Scan for the cell matching the given text and deliver its [x, y] coordinate at center. 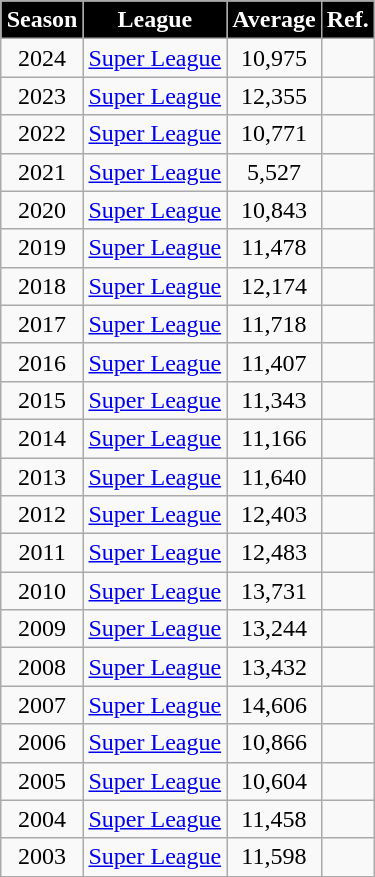
2010 [42, 591]
10,975 [274, 58]
12,483 [274, 553]
2023 [42, 96]
10,843 [274, 210]
11,718 [274, 324]
14,606 [274, 705]
13,731 [274, 591]
11,343 [274, 400]
2021 [42, 172]
2020 [42, 210]
11,598 [274, 857]
12,403 [274, 515]
2019 [42, 248]
2007 [42, 705]
2024 [42, 58]
2013 [42, 477]
2011 [42, 553]
Season [42, 20]
11,478 [274, 248]
2008 [42, 667]
11,166 [274, 438]
13,432 [274, 667]
2018 [42, 286]
10,604 [274, 781]
5,527 [274, 172]
2014 [42, 438]
11,458 [274, 819]
2009 [42, 629]
Average [274, 20]
League [155, 20]
2012 [42, 515]
10,771 [274, 134]
2006 [42, 743]
13,244 [274, 629]
2017 [42, 324]
2016 [42, 362]
2005 [42, 781]
Ref. [348, 20]
2003 [42, 857]
12,355 [274, 96]
11,407 [274, 362]
12,174 [274, 286]
2022 [42, 134]
10,866 [274, 743]
2015 [42, 400]
2004 [42, 819]
11,640 [274, 477]
